Provide the (x, y) coordinate of the cell's center where the given text is located.  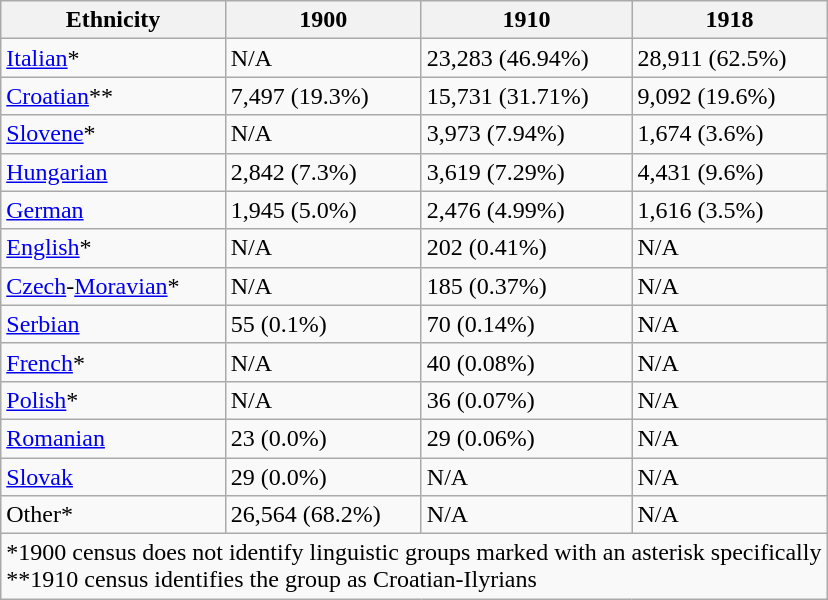
29 (0.06%) (526, 438)
4,431 (9.6%) (730, 172)
German (113, 210)
40 (0.08%) (526, 362)
1,616 (3.5%) (730, 210)
1910 (526, 20)
36 (0.07%) (526, 400)
Czech-Moravian* (113, 286)
2,476 (4.99%) (526, 210)
Other* (113, 515)
15,731 (31.71%) (526, 96)
French* (113, 362)
70 (0.14%) (526, 324)
1900 (323, 20)
9,092 (19.6%) (730, 96)
7,497 (19.3%) (323, 96)
1,674 (3.6%) (730, 134)
2,842 (7.3%) (323, 172)
1,945 (5.0%) (323, 210)
Italian* (113, 58)
29 (0.0%) (323, 477)
Croatian** (113, 96)
202 (0.41%) (526, 248)
Romanian (113, 438)
185 (0.37%) (526, 286)
English* (113, 248)
Hungarian (113, 172)
55 (0.1%) (323, 324)
23,283 (46.94%) (526, 58)
Slovene* (113, 134)
Ethnicity (113, 20)
26,564 (68.2%) (323, 515)
1918 (730, 20)
Polish* (113, 400)
Slovak (113, 477)
Serbian (113, 324)
3,973 (7.94%) (526, 134)
28,911 (62.5%) (730, 58)
*1900 census does not identify linguistic groups marked with an asterisk specifically**1910 census identifies the group as Croatian-Ilyrians (414, 566)
3,619 (7.29%) (526, 172)
23 (0.0%) (323, 438)
